Detect which cell encompasses the target text, then output its [x, y] center coordinate. 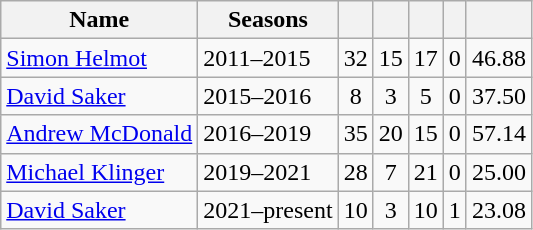
37.50 [498, 96]
28 [356, 172]
20 [390, 134]
32 [356, 58]
46.88 [498, 58]
2016–2019 [268, 134]
Simon Helmot [100, 58]
21 [426, 172]
1 [454, 210]
Seasons [268, 20]
35 [356, 134]
Michael Klinger [100, 172]
5 [426, 96]
7 [390, 172]
2021–present [268, 210]
Andrew McDonald [100, 134]
57.14 [498, 134]
8 [356, 96]
Name [100, 20]
2015–2016 [268, 96]
17 [426, 58]
2011–2015 [268, 58]
23.08 [498, 210]
25.00 [498, 172]
2019–2021 [268, 172]
